Return [X, Y] of the center of cell containing provided text 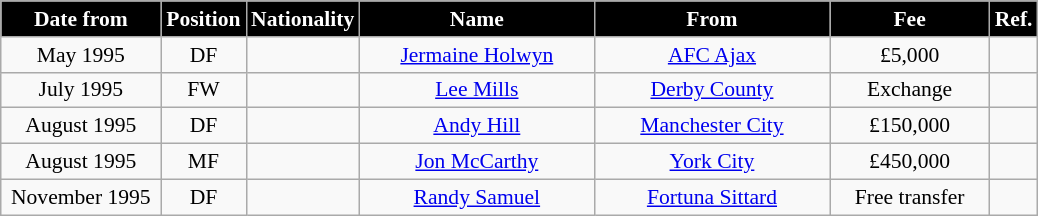
AFC Ajax [712, 55]
Fee [910, 19]
Exchange [910, 90]
Derby County [712, 90]
From [712, 19]
FW [204, 90]
Lee Mills [476, 90]
Randy Samuel [476, 197]
May 1995 [81, 55]
MF [204, 162]
Ref. [1014, 19]
York City [712, 162]
Manchester City [712, 126]
£450,000 [910, 162]
Jon McCarthy [476, 162]
Date from [81, 19]
Andy Hill [476, 126]
£5,000 [910, 55]
July 1995 [81, 90]
Jermaine Holwyn [476, 55]
Name [476, 19]
Free transfer [910, 197]
November 1995 [81, 197]
Fortuna Sittard [712, 197]
£150,000 [910, 126]
Nationality [302, 19]
Position [204, 19]
